Search for the cell housing the specified text and yield its [x, y] center coordinate. 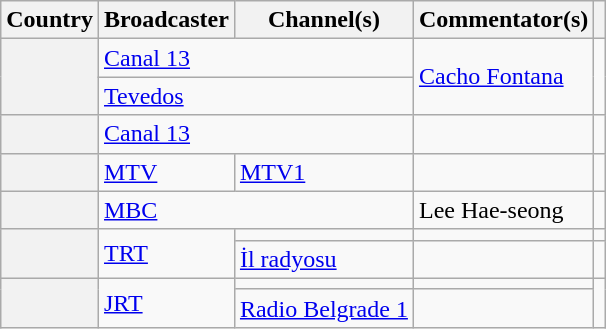
Lee Hae-seong [503, 210]
TRT [166, 254]
Broadcaster [166, 20]
İl radyosu [324, 259]
JRT [166, 302]
Channel(s) [324, 20]
Cacho Fontana [503, 77]
Country [50, 20]
MTV [166, 172]
Commentator(s) [503, 20]
MBC [256, 210]
Radio Belgrade 1 [324, 308]
MTV1 [324, 172]
Tevedos [256, 96]
